Locate the cell with the specified text and output its (X, Y) center coordinate. 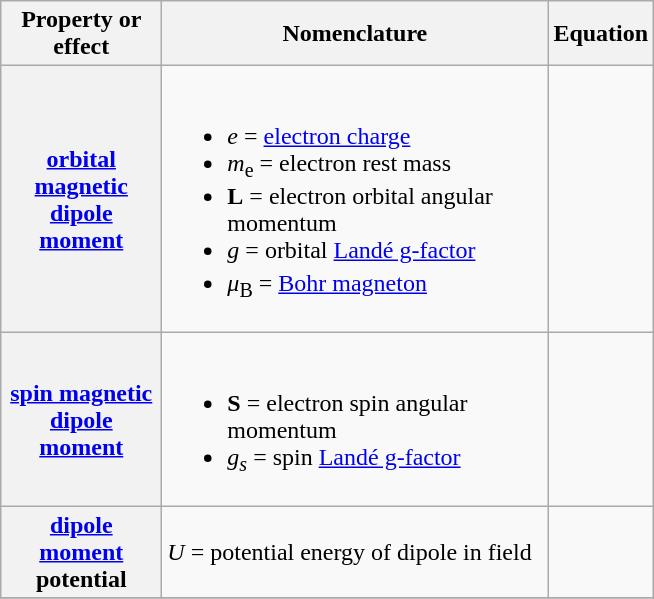
dipole moment potential (82, 552)
e = electron chargeme = electron rest massL = electron orbital angular momentumg = orbital Landé g-factorμB = Bohr magneton (355, 200)
U = potential energy of dipole in field (355, 552)
spin magnetic dipole moment (82, 420)
S = electron spin angular momentumgs = spin Landé g-factor (355, 420)
orbital magnetic dipole moment (82, 200)
Equation (601, 34)
Property or effect (82, 34)
Nomenclature (355, 34)
